Output the [X, Y] coordinate of the center of the cell containing the given text.  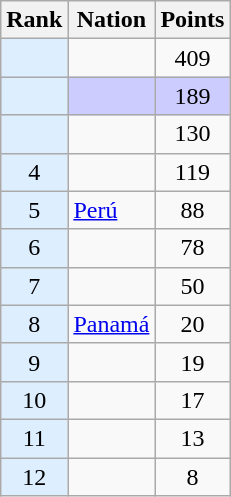
50 [192, 286]
6 [34, 248]
11 [34, 438]
189 [192, 96]
17 [192, 400]
409 [192, 58]
130 [192, 134]
Rank [34, 20]
5 [34, 210]
119 [192, 172]
78 [192, 248]
12 [34, 477]
13 [192, 438]
Panamá [112, 324]
88 [192, 210]
Perú [112, 210]
10 [34, 400]
7 [34, 286]
Points [192, 20]
19 [192, 362]
9 [34, 362]
4 [34, 172]
Nation [112, 20]
20 [192, 324]
